Detect which cell encompasses the target text, then output its [X, Y] center coordinate. 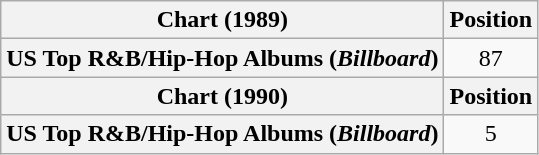
Chart (1990) [222, 96]
Chart (1989) [222, 20]
87 [491, 58]
5 [491, 134]
